Provide the [x, y] coordinate of the cell's center where the given text is located.  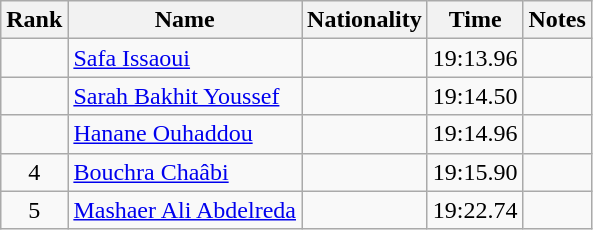
4 [34, 172]
19:14.50 [475, 96]
5 [34, 210]
Time [475, 20]
Bouchra Chaâbi [185, 172]
Notes [557, 20]
19:13.96 [475, 58]
Sarah Bakhit Youssef [185, 96]
Rank [34, 20]
Mashaer Ali Abdelreda [185, 210]
Nationality [365, 20]
Hanane Ouhaddou [185, 134]
19:15.90 [475, 172]
19:22.74 [475, 210]
19:14.96 [475, 134]
Safa Issaoui [185, 58]
Name [185, 20]
